Locate the cell with the specified text and output its [x, y] center coordinate. 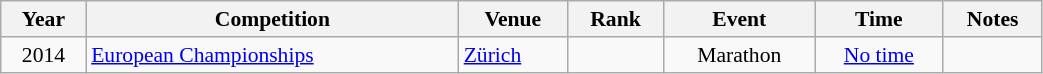
2014 [44, 55]
Year [44, 19]
Event [740, 19]
Zürich [513, 55]
Competition [272, 19]
European Championships [272, 55]
Time [880, 19]
Rank [616, 19]
Venue [513, 19]
No time [880, 55]
Notes [992, 19]
Marathon [740, 55]
